Return [X, Y] of the center of cell containing provided text 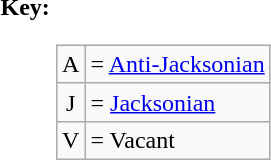
= Vacant [178, 140]
J [71, 102]
= Jacksonian [178, 102]
= Anti-Jacksonian [178, 64]
A [71, 64]
V [71, 140]
